Extract the (x, y) coordinate from the center of the cell holding the provided text.  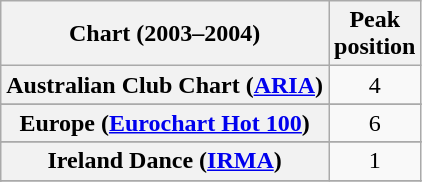
6 (374, 123)
Australian Club Chart (ARIA) (165, 85)
Peakposition (374, 34)
Europe (Eurochart Hot 100) (165, 123)
Ireland Dance (IRMA) (165, 161)
Chart (2003–2004) (165, 34)
4 (374, 85)
1 (374, 161)
